Extract the [x, y] coordinate from the center of the cell holding the provided text.  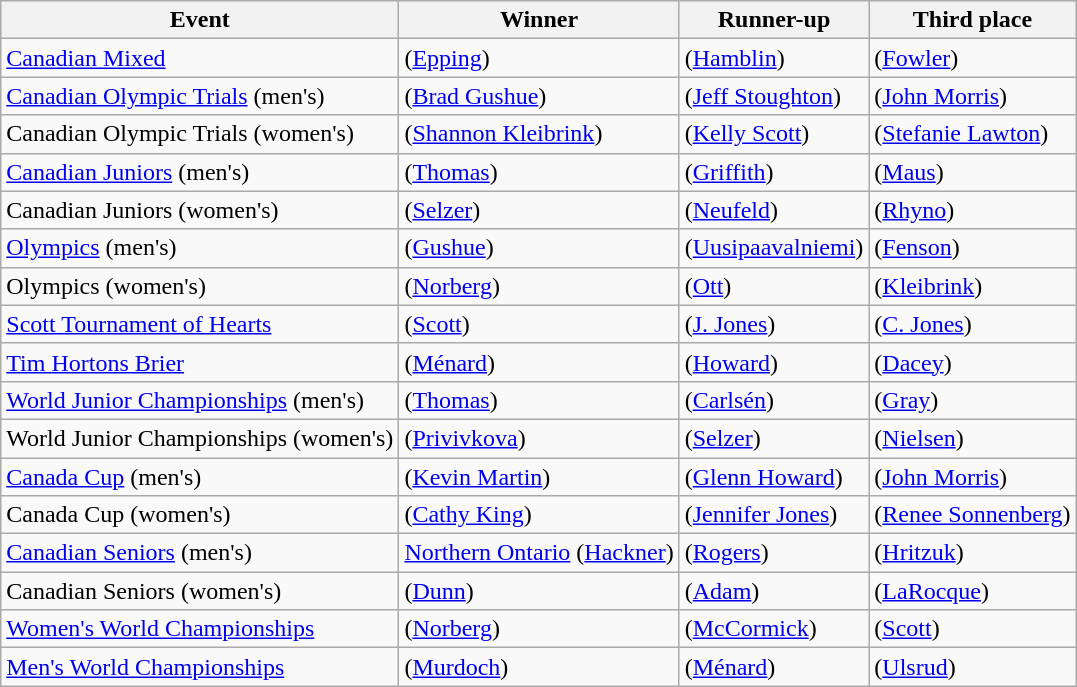
(Hritzuk) [972, 553]
(Neufeld) [774, 210]
(Rogers) [774, 553]
(Adam) [774, 591]
Canadian Juniors (men's) [200, 172]
(Ott) [774, 286]
Canadian Juniors (women's) [200, 210]
(Gushue) [539, 248]
Olympics (women's) [200, 286]
Runner-up [774, 20]
Tim Hortons Brier [200, 362]
Canadian Mixed [200, 58]
(Murdoch) [539, 667]
(Dunn) [539, 591]
(Rhyno) [972, 210]
Northern Ontario (Hackner) [539, 553]
(Howard) [774, 362]
(Gray) [972, 400]
(McCormick) [774, 629]
(Dacey) [972, 362]
Canadian Olympic Trials (men's) [200, 96]
(Carlsén) [774, 400]
Canada Cup (women's) [200, 515]
(Stefanie Lawton) [972, 134]
(LaRocque) [972, 591]
(Kleibrink) [972, 286]
(Ulsrud) [972, 667]
Winner [539, 20]
World Junior Championships (women's) [200, 438]
Third place [972, 20]
(Cathy King) [539, 515]
(Glenn Howard) [774, 477]
Canada Cup (men's) [200, 477]
(J. Jones) [774, 324]
(Renee Sonnenberg) [972, 515]
(Griffith) [774, 172]
(Fowler) [972, 58]
World Junior Championships (men's) [200, 400]
Men's World Championships [200, 667]
(Maus) [972, 172]
Olympics (men's) [200, 248]
(Nielsen) [972, 438]
(Privivkova) [539, 438]
Scott Tournament of Hearts [200, 324]
(Jeff Stoughton) [774, 96]
(Uusipaavalniemi) [774, 248]
(Epping) [539, 58]
(Kelly Scott) [774, 134]
(Brad Gushue) [539, 96]
(Hamblin) [774, 58]
Canadian Olympic Trials (women's) [200, 134]
(Fenson) [972, 248]
(Jennifer Jones) [774, 515]
Canadian Seniors (women's) [200, 591]
(C. Jones) [972, 324]
Canadian Seniors (men's) [200, 553]
Event [200, 20]
(Kevin Martin) [539, 477]
(Shannon Kleibrink) [539, 134]
Women's World Championships [200, 629]
